Scan for the cell matching the given text and deliver its [x, y] coordinate at center. 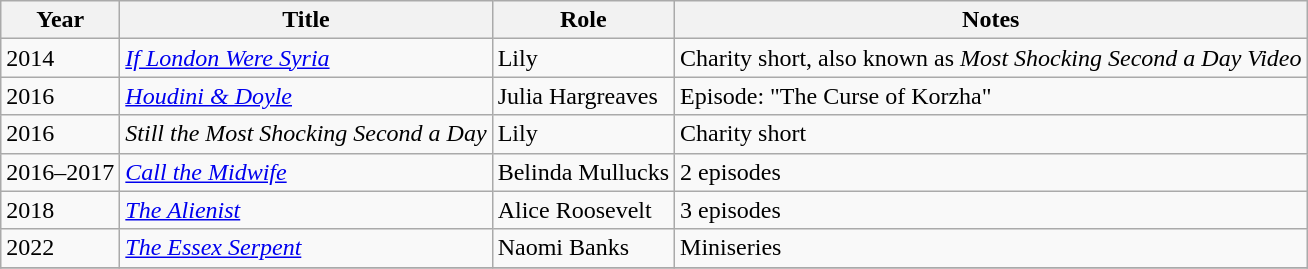
Role [583, 20]
The Essex Serpent [306, 248]
Still the Most Shocking Second a Day [306, 134]
2016–2017 [60, 172]
2 episodes [992, 172]
Call the Midwife [306, 172]
Charity short [992, 134]
2018 [60, 210]
Belinda Mullucks [583, 172]
Notes [992, 20]
If London Were Syria [306, 58]
Houdini & Doyle [306, 96]
2022 [60, 248]
Year [60, 20]
Miniseries [992, 248]
2014 [60, 58]
Charity short, also known as Most Shocking Second a Day Video [992, 58]
3 episodes [992, 210]
The Alienist [306, 210]
Alice Roosevelt [583, 210]
Episode: "The Curse of Korzha" [992, 96]
Naomi Banks [583, 248]
Julia Hargreaves [583, 96]
Title [306, 20]
